Pinpoint the cell where the given text exists, returning its (X, Y) midpoint coordinate. 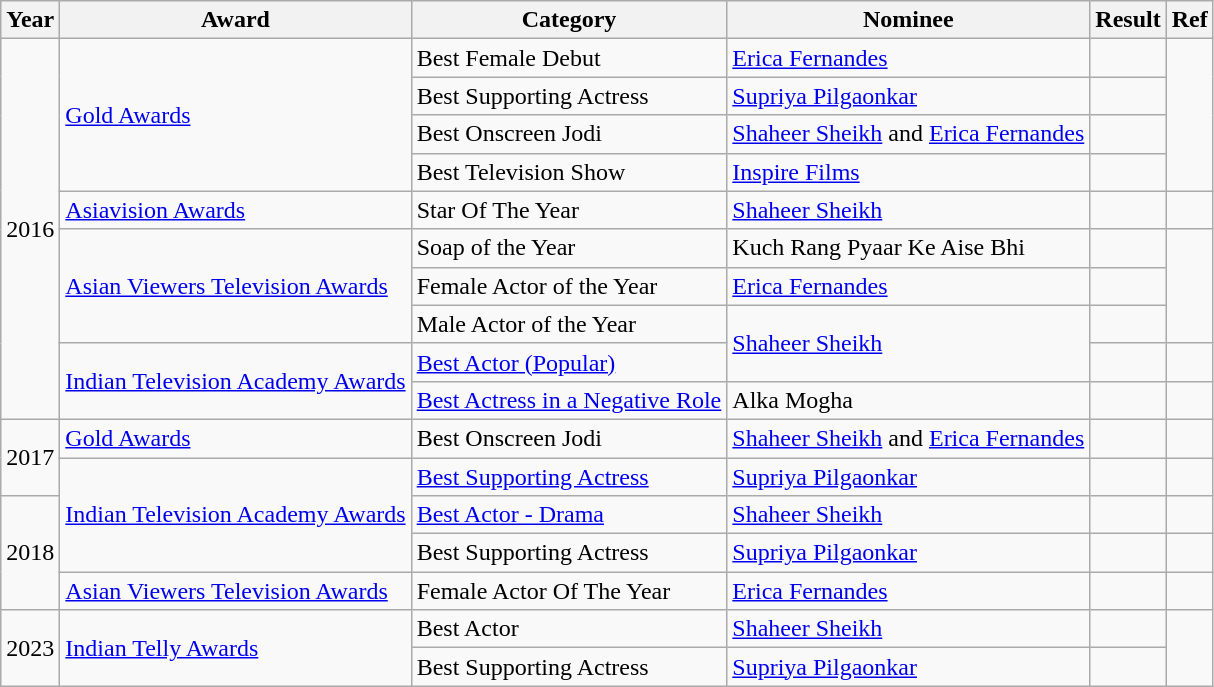
Best Actress in a Negative Role (569, 400)
Nominee (908, 20)
Best Actor (569, 629)
Category (569, 20)
Female Actor of the Year (569, 286)
Ref (1190, 20)
Indian Telly Awards (236, 648)
Award (236, 20)
2023 (30, 648)
Asiavision Awards (236, 210)
2016 (30, 230)
Kuch Rang Pyaar Ke Aise Bhi (908, 248)
Alka Mogha (908, 400)
Soap of the Year (569, 248)
2018 (30, 553)
Best Actor - Drama (569, 515)
Best Television Show (569, 172)
Result (1128, 20)
2017 (30, 457)
Female Actor Of The Year (569, 591)
Best Female Debut (569, 58)
Inspire Films (908, 172)
Year (30, 20)
Star Of The Year (569, 210)
Best Actor (Popular) (569, 362)
Male Actor of the Year (569, 324)
